Identify which cell holds the provided text, then report its (x, y) central coordinate. 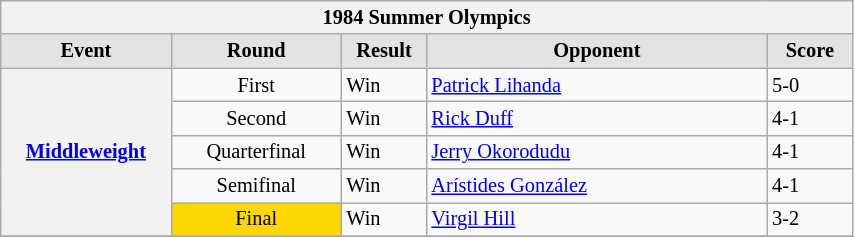
Rick Duff (598, 118)
Arístides González (598, 186)
Patrick Lihanda (598, 85)
First (256, 85)
Second (256, 118)
Event (86, 51)
Result (384, 51)
3-2 (810, 219)
Middleweight (86, 152)
Virgil Hill (598, 219)
Opponent (598, 51)
Semifinal (256, 186)
5-0 (810, 85)
Final (256, 219)
Jerry Okorodudu (598, 152)
1984 Summer Olympics (427, 17)
Round (256, 51)
Quarterfinal (256, 152)
Score (810, 51)
